Pinpoint the cell where the given text exists, returning its [x, y] midpoint coordinate. 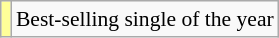
Best-selling single of the year [145, 19]
